Extract the (x, y) coordinate from the center of the cell holding the provided text.  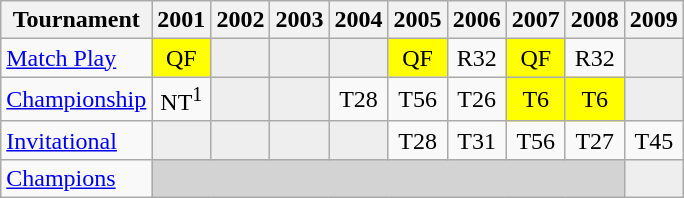
NT1 (182, 100)
Match Play (76, 58)
2005 (418, 20)
Champions (76, 178)
2003 (300, 20)
Tournament (76, 20)
2004 (358, 20)
T45 (654, 140)
2002 (240, 20)
T31 (476, 140)
2006 (476, 20)
2008 (594, 20)
2007 (536, 20)
Championship (76, 100)
2009 (654, 20)
T26 (476, 100)
T27 (594, 140)
Invitational (76, 140)
2001 (182, 20)
